Extract the (x, y) coordinate from the center of the cell holding the provided text.  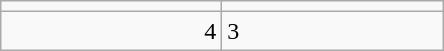
3 (332, 31)
4 (112, 31)
